Pinpoint the cell where the given text exists, returning its [x, y] midpoint coordinate. 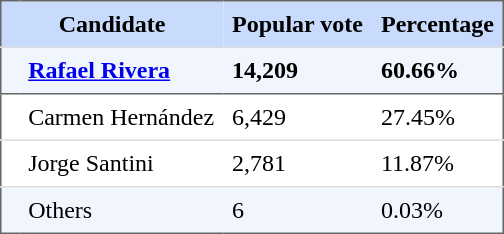
Candidate [112, 24]
Carmen Hernández [121, 117]
0.03% [438, 210]
60.66% [438, 70]
Jorge Santini [121, 163]
Percentage [438, 24]
27.45% [438, 117]
Popular vote [298, 24]
11.87% [438, 163]
Others [121, 210]
6 [298, 210]
Rafael Rivera [121, 70]
6,429 [298, 117]
2,781 [298, 163]
14,209 [298, 70]
